Pinpoint the cell where the given text exists, returning its (x, y) midpoint coordinate. 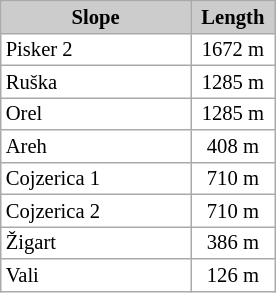
386 m (232, 242)
Slope (96, 16)
Areh (96, 146)
Orel (96, 113)
Cojzerica 2 (96, 210)
126 m (232, 274)
Length (232, 16)
Ruška (96, 81)
Pisker 2 (96, 49)
Cojzerica 1 (96, 178)
1672 m (232, 49)
Žigart (96, 242)
Vali (96, 274)
408 m (232, 146)
